Find where the given text appears and provide that cell's center as (x, y) coordinate. 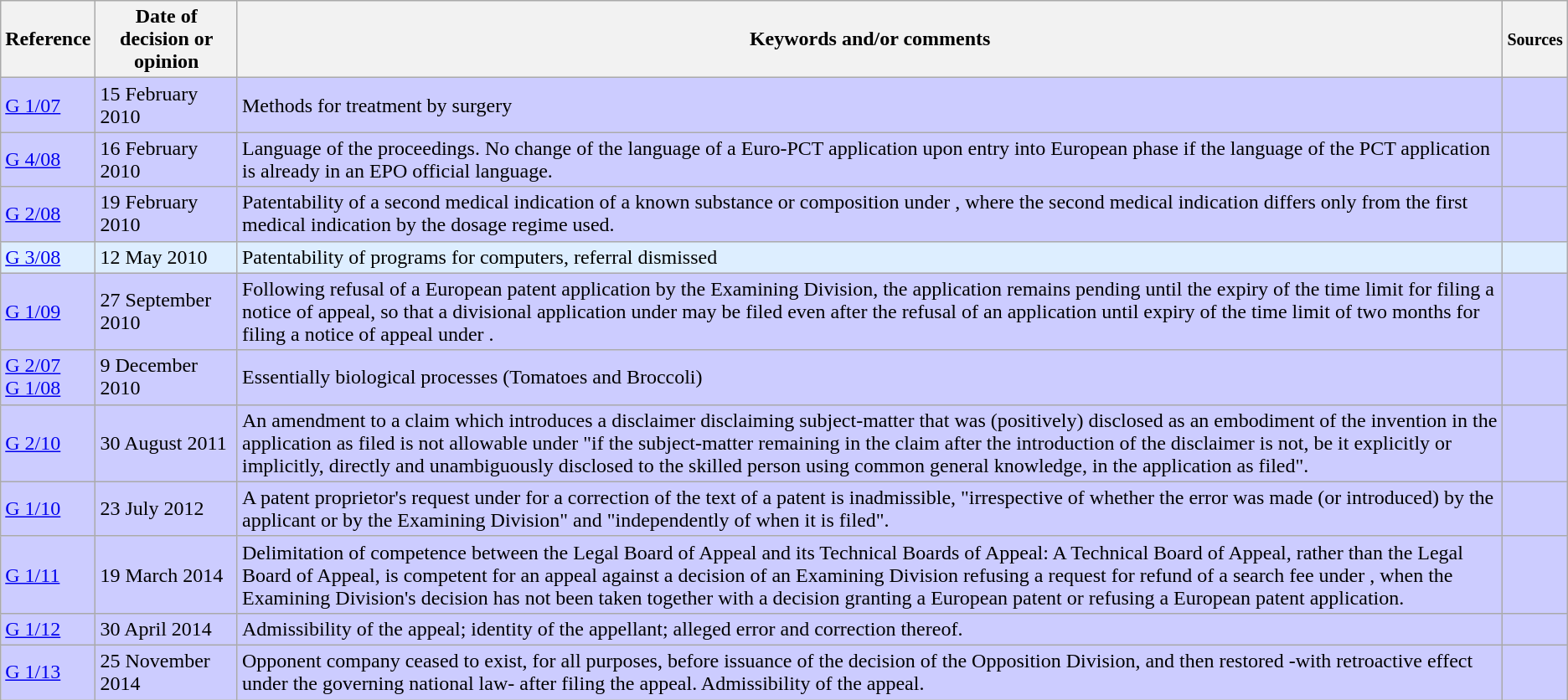
Reference (49, 39)
16 February 2010 (167, 159)
G 1/12 (49, 629)
15 February 2010 (167, 106)
G 1/11 (49, 574)
27 September 2010 (167, 311)
G 1/07 (49, 106)
19 March 2014 (167, 574)
23 July 2012 (167, 509)
Sources (1534, 39)
G 3/08 (49, 257)
G 1/10 (49, 509)
G 1/09 (49, 311)
Keywords and/or comments (869, 39)
30 April 2014 (167, 629)
30 August 2011 (167, 443)
Essentially biological processes (Tomatoes and Broccoli) (869, 377)
25 November 2014 (167, 672)
12 May 2010 (167, 257)
Admissibility of the appeal; identity of the appellant; alleged error and correction thereof. (869, 629)
9 December 2010 (167, 377)
G 2/07G 1/08 (49, 377)
G 1/13 (49, 672)
19 February 2010 (167, 214)
Date of decision or opinion (167, 39)
Patentability of programs for computers, referral dismissed (869, 257)
G 2/08 (49, 214)
Methods for treatment by surgery (869, 106)
G 2/10 (49, 443)
G 4/08 (49, 159)
